Determine the [x, y] coordinate at the center of the cell enclosing the given text.  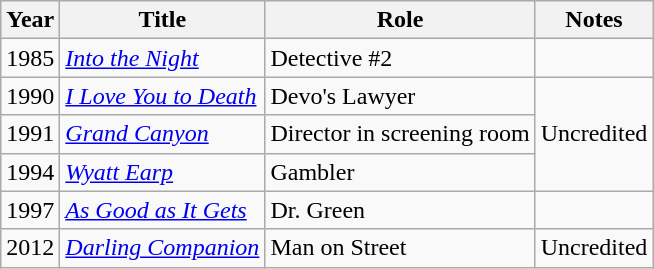
2012 [30, 248]
Man on Street [400, 248]
Dr. Green [400, 210]
Gambler [400, 172]
1985 [30, 58]
Grand Canyon [162, 134]
Darling Companion [162, 248]
1997 [30, 210]
Role [400, 20]
Notes [594, 20]
Devo's Lawyer [400, 96]
Director in screening room [400, 134]
Into the Night [162, 58]
Title [162, 20]
Year [30, 20]
As Good as It Gets [162, 210]
I Love You to Death [162, 96]
1991 [30, 134]
Wyatt Earp [162, 172]
Detective #2 [400, 58]
1994 [30, 172]
1990 [30, 96]
